Identify which cell holds the provided text, then report its (X, Y) central coordinate. 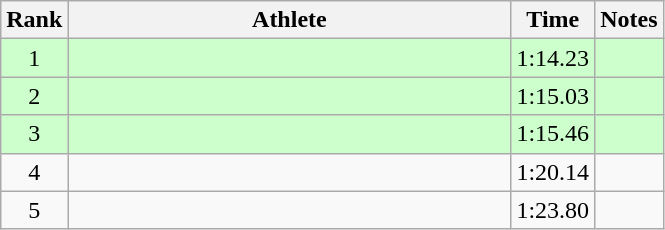
2 (34, 96)
1:15.46 (553, 134)
4 (34, 172)
Athlete (290, 20)
1:15.03 (553, 96)
1:14.23 (553, 58)
Time (553, 20)
1:20.14 (553, 172)
Notes (629, 20)
5 (34, 210)
1 (34, 58)
1:23.80 (553, 210)
Rank (34, 20)
3 (34, 134)
